Search for the cell housing the specified text and yield its [x, y] center coordinate. 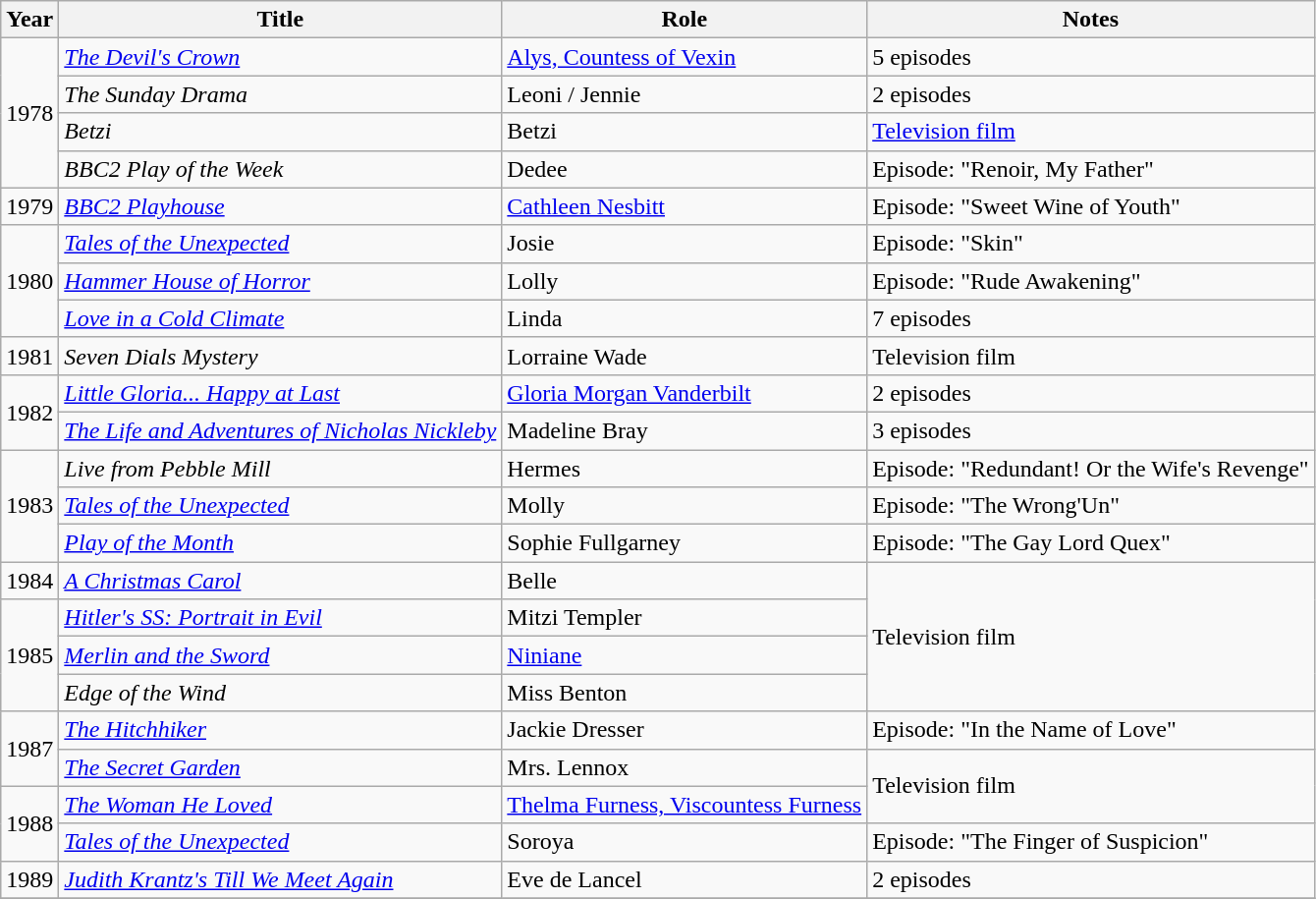
Little Gloria... Happy at Last [281, 393]
Dedee [685, 169]
Notes [1090, 20]
1989 [29, 879]
Episode: "Sweet Wine of Youth" [1090, 206]
The Hitchhiker [281, 730]
Episode: "The Wrong'Un" [1090, 506]
Play of the Month [281, 543]
Mitzi Templer [685, 618]
1983 [29, 506]
Gloria Morgan Vanderbilt [685, 393]
The Life and Adventures of Nicholas Nickleby [281, 430]
Miss Benton [685, 693]
1979 [29, 206]
Cathleen Nesbitt [685, 206]
Belle [685, 581]
Seven Dials Mystery [281, 356]
5 episodes [1090, 57]
Episode: "Renoir, My Father" [1090, 169]
Episode: "The Finger of Suspicion" [1090, 842]
Role [685, 20]
Linda [685, 318]
1985 [29, 655]
Alys, Countess of Vexin [685, 57]
Love in a Cold Climate [281, 318]
The Woman He Loved [281, 805]
1981 [29, 356]
7 episodes [1090, 318]
Merlin and the Sword [281, 655]
Molly [685, 506]
Soroya [685, 842]
Mrs. Lennox [685, 767]
Madeline Bray [685, 430]
The Secret Garden [281, 767]
Eve de Lancel [685, 879]
Hammer House of Horror [281, 281]
Episode: "Rude Awakening" [1090, 281]
3 episodes [1090, 430]
1988 [29, 823]
1980 [29, 281]
Title [281, 20]
Edge of the Wind [281, 693]
The Devil's Crown [281, 57]
Episode: "In the Name of Love" [1090, 730]
Episode: "The Gay Lord Quex" [1090, 543]
A Christmas Carol [281, 581]
1978 [29, 113]
1984 [29, 581]
Year [29, 20]
BBC2 Play of the Week [281, 169]
Thelma Furness, Viscountess Furness [685, 805]
Lorraine Wade [685, 356]
Lolly [685, 281]
The Sunday Drama [281, 94]
Jackie Dresser [685, 730]
Josie [685, 244]
1982 [29, 412]
1987 [29, 749]
Episode: "Skin" [1090, 244]
Leoni / Jennie [685, 94]
Niniane [685, 655]
Hitler's SS: Portrait in Evil [281, 618]
Judith Krantz's Till We Meet Again [281, 879]
Live from Pebble Mill [281, 469]
Hermes [685, 469]
Episode: "Redundant! Or the Wife's Revenge" [1090, 469]
BBC2 Playhouse [281, 206]
Sophie Fullgarney [685, 543]
